Scan for the cell matching the given text and deliver its (X, Y) coordinate at center. 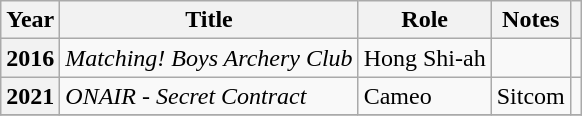
Title (209, 20)
2021 (30, 96)
Matching! Boys Archery Club (209, 58)
2016 (30, 58)
Hong Shi-ah (424, 58)
Year (30, 20)
Sitcom (530, 96)
ONAIR - Secret Contract (209, 96)
Notes (530, 20)
Role (424, 20)
Cameo (424, 96)
